Pinpoint the cell where the given text exists, returning its (X, Y) midpoint coordinate. 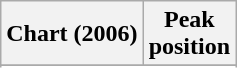
Chart (2006) (72, 34)
Peakposition (189, 34)
